Detect which cell encompasses the target text, then output its (x, y) center coordinate. 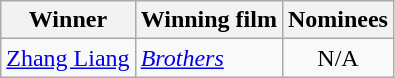
N/A (338, 58)
Winning film (208, 20)
Brothers (208, 58)
Winner (68, 20)
Nominees (338, 20)
Zhang Liang (68, 58)
